Pinpoint the cell where the given text exists, returning its [X, Y] midpoint coordinate. 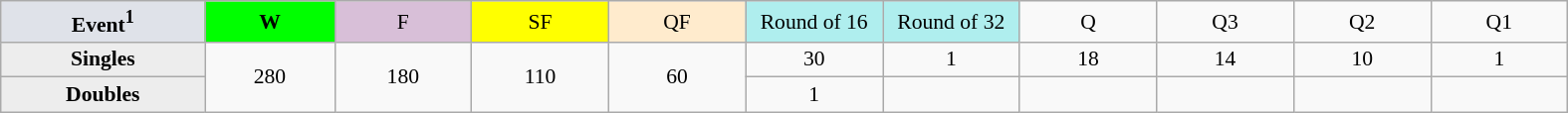
Doubles [104, 95]
18 [1088, 59]
110 [541, 77]
Q1 [1499, 22]
Round of 16 [814, 22]
180 [403, 77]
10 [1362, 59]
Round of 32 [951, 22]
Q2 [1362, 22]
14 [1226, 59]
Singles [104, 59]
Q3 [1226, 22]
F [403, 22]
W [270, 22]
SF [541, 22]
60 [677, 77]
280 [270, 77]
Q [1088, 22]
QF [677, 22]
30 [814, 59]
Event1 [104, 22]
